Locate the cell with the specified text and output its [X, Y] center coordinate. 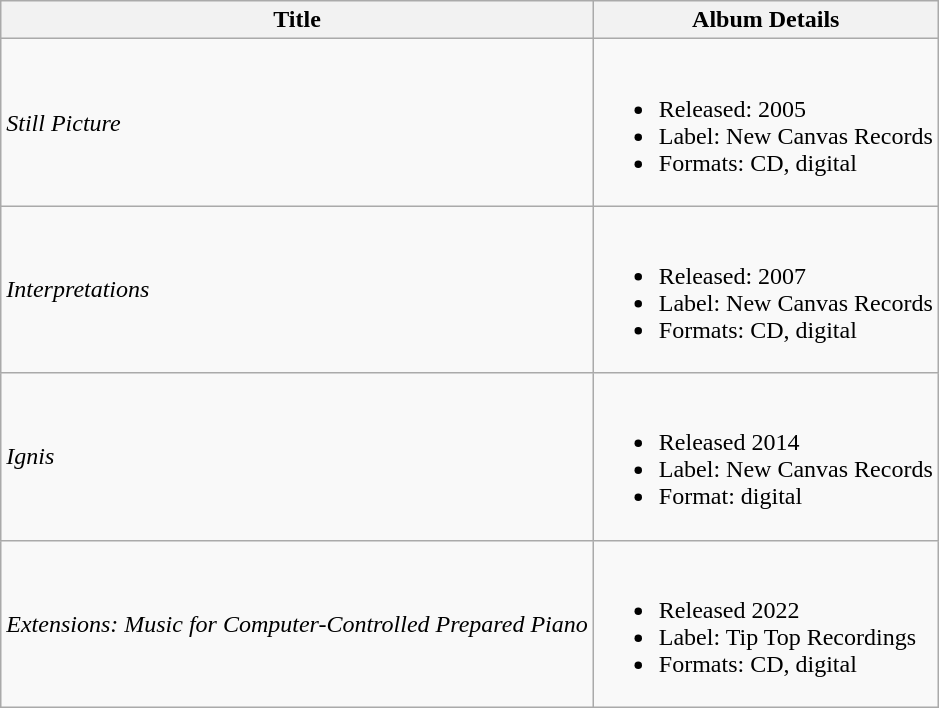
Extensions: Music for Computer-Controlled Prepared Piano [298, 624]
Released 2014Label: New Canvas RecordsFormat: digital [766, 456]
Released 2022Label: Tip Top RecordingsFormats: CD, digital [766, 624]
Title [298, 20]
Album Details [766, 20]
Ignis [298, 456]
Released: 2007Label: New Canvas RecordsFormats: CD, digital [766, 290]
Still Picture [298, 122]
Released: 2005Label: New Canvas RecordsFormats: CD, digital [766, 122]
Interpretations [298, 290]
